For the text-containing cell, return its midpoint in (x, y) coordinate format. 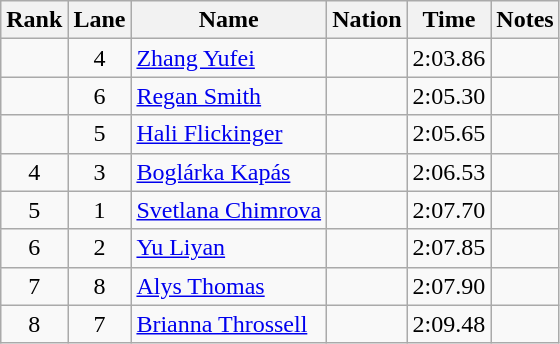
2:07.70 (449, 210)
Nation (367, 20)
Boglárka Kapás (229, 172)
Alys Thomas (229, 286)
2 (100, 248)
Time (449, 20)
Yu Liyan (229, 248)
Name (229, 20)
2:05.30 (449, 96)
2:07.90 (449, 286)
Rank (34, 20)
1 (100, 210)
Regan Smith (229, 96)
2:09.48 (449, 324)
Brianna Throssell (229, 324)
2:07.85 (449, 248)
3 (100, 172)
Lane (100, 20)
2:03.86 (449, 58)
2:05.65 (449, 134)
Hali Flickinger (229, 134)
2:06.53 (449, 172)
Notes (525, 20)
Svetlana Chimrova (229, 210)
Zhang Yufei (229, 58)
